Return (X, Y) of the center of cell containing provided text 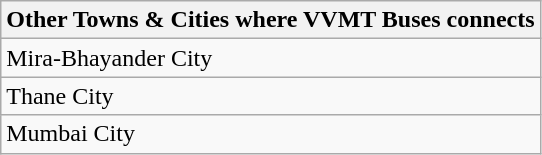
Mira-Bhayander City (270, 58)
Thane City (270, 96)
Other Towns & Cities where VVMT Buses connects (270, 20)
Mumbai City (270, 134)
